From the cell containing the given text, extract its center point as (X, Y) coordinate. 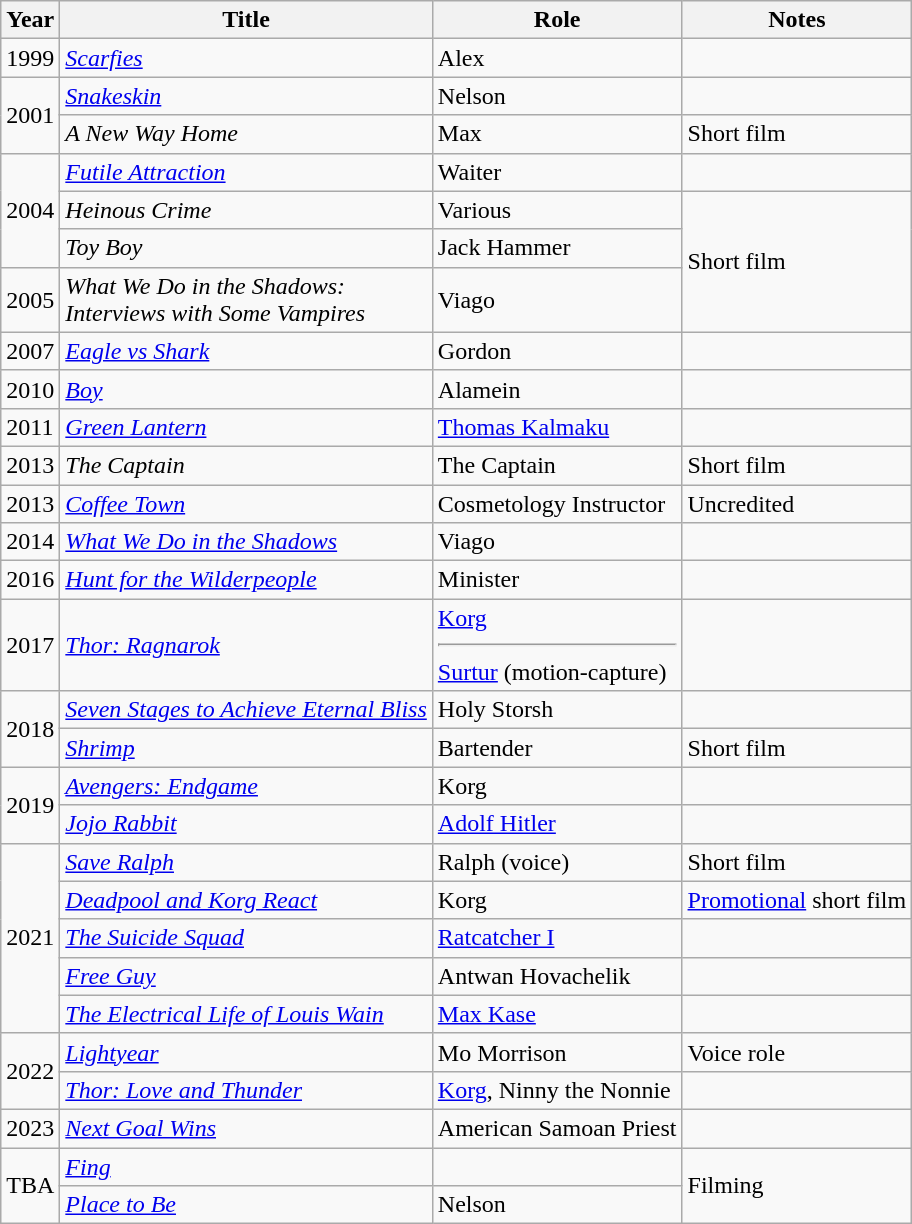
2017 (30, 645)
Jack Hammer (557, 248)
Antwan Hovachelik (557, 976)
Max Kase (557, 1014)
Role (557, 20)
Max (557, 134)
Toy Boy (246, 248)
Minister (557, 580)
Ralph (voice) (557, 862)
Deadpool and Korg React (246, 900)
The Electrical Life of Louis Wain (246, 1014)
Save Ralph (246, 862)
What We Do in the Shadows (246, 542)
A New Way Home (246, 134)
2014 (30, 542)
Alamein (557, 389)
What We Do in the Shadows:Interviews with Some Vampires (246, 300)
2004 (30, 210)
Fing (246, 1167)
2007 (30, 351)
Coffee Town (246, 503)
Title (246, 20)
Scarfies (246, 58)
Thor: Love and Thunder (246, 1090)
TBA (30, 1186)
Free Guy (246, 976)
American Samoan Priest (557, 1128)
2010 (30, 389)
Uncredited (797, 503)
Various (557, 210)
Mo Morrison (557, 1052)
Futile Attraction (246, 172)
The Suicide Squad (246, 938)
2018 (30, 729)
2001 (30, 115)
Shrimp (246, 748)
Thor: Ragnarok (246, 645)
Alex (557, 58)
Year (30, 20)
Ratcatcher I (557, 938)
2019 (30, 805)
Jojo Rabbit (246, 824)
Notes (797, 20)
2023 (30, 1128)
KorgSurtur (motion-capture) (557, 645)
Korg, Ninny the Nonnie (557, 1090)
2021 (30, 938)
Seven Stages to Achieve Eternal Bliss (246, 710)
Filming (797, 1186)
Promotional short film (797, 900)
Holy Storsh (557, 710)
Snakeskin (246, 96)
1999 (30, 58)
Thomas Kalmaku (557, 427)
Eagle vs Shark (246, 351)
Voice role (797, 1052)
2005 (30, 300)
2016 (30, 580)
Cosmetology Instructor (557, 503)
Place to Be (246, 1205)
Heinous Crime (246, 210)
2011 (30, 427)
Boy (246, 389)
Waiter (557, 172)
2022 (30, 1071)
Adolf Hitler (557, 824)
Green Lantern (246, 427)
Gordon (557, 351)
Lightyear (246, 1052)
Avengers: Endgame (246, 786)
Hunt for the Wilderpeople (246, 580)
Bartender (557, 748)
Next Goal Wins (246, 1128)
